Return [X, Y] of the center of cell containing provided text 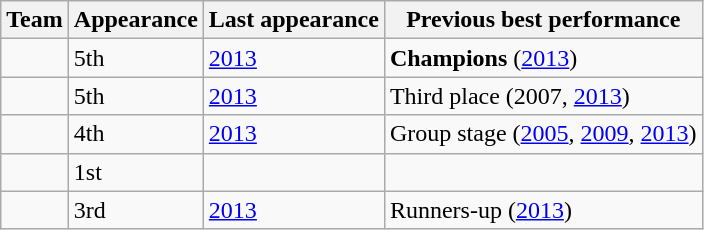
Last appearance [294, 20]
Team [35, 20]
Previous best performance [543, 20]
Third place (2007, 2013) [543, 96]
3rd [136, 210]
Champions (2013) [543, 58]
Group stage (2005, 2009, 2013) [543, 134]
Runners-up (2013) [543, 210]
4th [136, 134]
1st [136, 172]
Appearance [136, 20]
